Return the (x, y) coordinate for the center point of the cell that contains the specified text.  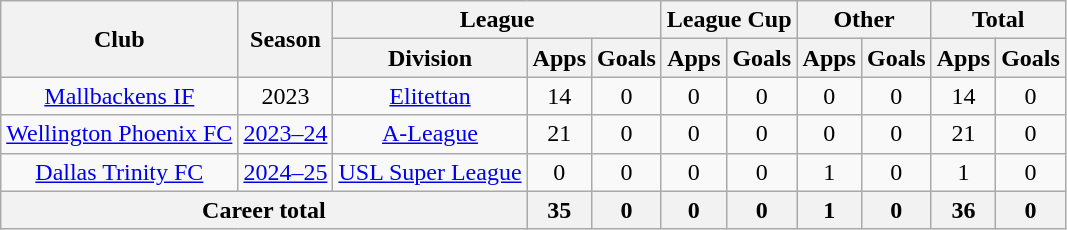
Season (286, 39)
Division (430, 58)
Elitettan (430, 96)
2024–25 (286, 172)
Total (998, 20)
Career total (264, 210)
Dallas Trinity FC (120, 172)
USL Super League (430, 172)
2023 (286, 96)
League (497, 20)
Club (120, 39)
League Cup (729, 20)
36 (963, 210)
2023–24 (286, 134)
Mallbackens IF (120, 96)
35 (559, 210)
A-League (430, 134)
Other (864, 20)
Wellington Phoenix FC (120, 134)
